Detect which cell encompasses the target text, then output its (x, y) center coordinate. 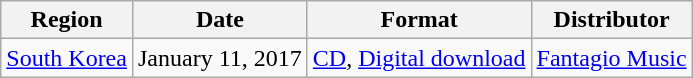
Date (220, 20)
Fantagio Music (612, 58)
January 11, 2017 (220, 58)
Distributor (612, 20)
Region (67, 20)
South Korea (67, 58)
CD, Digital download (419, 58)
Format (419, 20)
